Extract the [x, y] coordinate from the center of the cell holding the provided text.  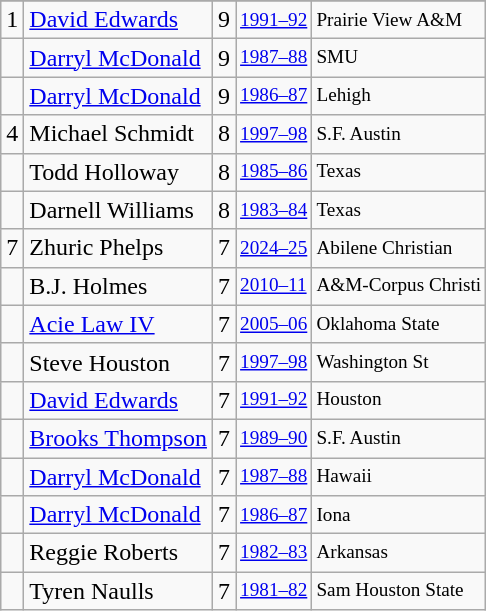
2024–25 [274, 248]
1989–90 [274, 438]
Tyren Naulls [118, 591]
Todd Holloway [118, 172]
A&M-Corpus Christi [399, 286]
Reggie Roberts [118, 553]
Washington St [399, 362]
2010–11 [274, 286]
SMU [399, 58]
Darnell Williams [118, 210]
Houston [399, 400]
B.J. Holmes [118, 286]
Brooks Thompson [118, 438]
1981–82 [274, 591]
1 [12, 20]
Steve Houston [118, 362]
1983–84 [274, 210]
Oklahoma State [399, 324]
Hawaii [399, 477]
Prairie View A&M [399, 20]
1985–86 [274, 172]
Sam Houston State [399, 591]
Iona [399, 515]
Zhuric Phelps [118, 248]
1982–83 [274, 553]
Arkansas [399, 553]
Michael Schmidt [118, 134]
2005–06 [274, 324]
4 [12, 134]
Abilene Christian [399, 248]
Acie Law IV [118, 324]
Lehigh [399, 96]
